Scan for the cell matching the given text and deliver its (x, y) coordinate at center. 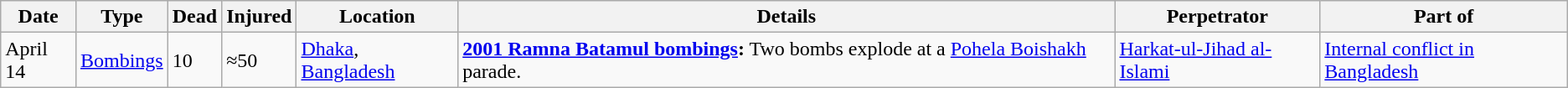
10 (194, 60)
Dead (194, 17)
Details (787, 17)
Location (377, 17)
Dhaka, Bangladesh (377, 60)
2001 Ramna Batamul bombings: Two bombs explode at a Pohela Boishakh parade. (787, 60)
≈50 (260, 60)
Internal conflict in Bangladesh (1444, 60)
Bombings (121, 60)
Injured (260, 17)
Perpetrator (1218, 17)
Date (39, 17)
Part of (1444, 17)
Harkat-ul-Jihad al-Islami (1218, 60)
Type (121, 17)
April 14 (39, 60)
